Detect which cell encompasses the target text, then output its [X, Y] center coordinate. 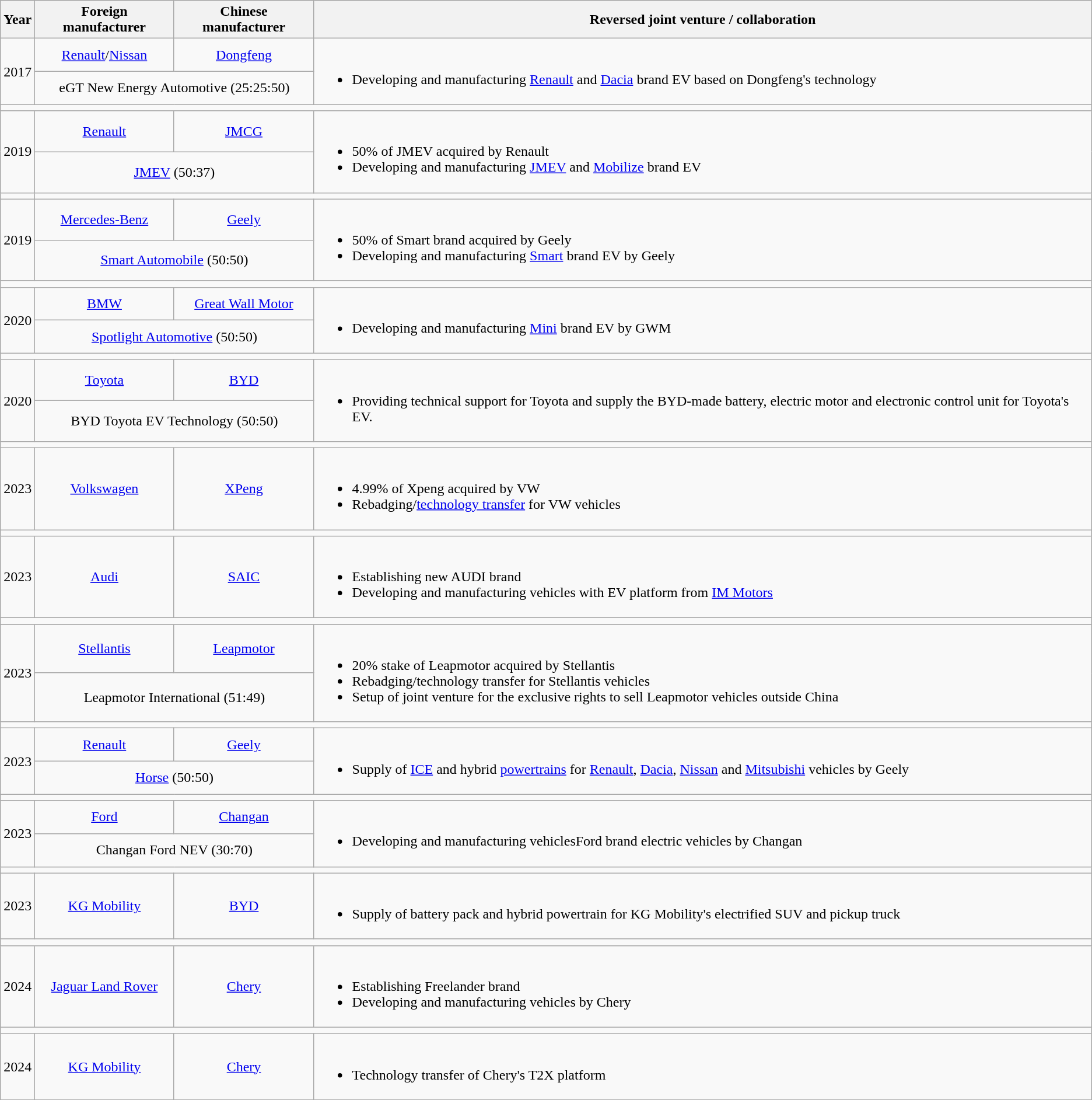
BYD Toyota EV Technology (50:50) [174, 421]
Changan Ford NEV (30:70) [174, 850]
XPeng [244, 488]
Establishing Freelander brandDeveloping and manufacturing vehicles by Chery [702, 986]
Developing and manufacturing vehiclesFord brand electric vehicles by Changan [702, 833]
Toyota [104, 380]
Supply of battery pack and hybrid powertrain for KG Mobility's electrified SUV and pickup truck [702, 906]
eGT New Energy Automotive (25:25:50) [174, 88]
Developing and manufacturing Renault and Dacia brand EV based on Dongfeng's technology [702, 71]
Renault/Nissan [104, 55]
Technology transfer of Chery's T2X platform [702, 1067]
4.99% of Xpeng acquired by VWRebadging/technology transfer for VW vehicles [702, 488]
Spotlight Automotive (50:50) [174, 337]
SAIC [244, 577]
Providing technical support for Toyota and supply the BYD-made battery, electric motor and electronic control unit for Toyota's EV. [702, 400]
Year [17, 20]
Supply of ICE and hybrid powertrains for Renault, Dacia, Nissan and Mitsubishi vehicles by Geely [702, 761]
Mercedes-Benz [104, 219]
Audi [104, 577]
Jaguar Land Rover [104, 986]
Changan [244, 817]
2017 [17, 71]
Stellantis [104, 649]
Establishing new AUDI brandDeveloping and manufacturing vehicles with EV platform from IM Motors [702, 577]
50% of JMEV acquired by RenaultDeveloping and manufacturing JMEV and Mobilize brand EV [702, 152]
Foreign manufacturer [104, 20]
Volkswagen [104, 488]
Leapmotor [244, 649]
Developing and manufacturing Mini brand EV by GWM [702, 320]
Chinese manufacturer [244, 20]
JMCG [244, 131]
JMEV (50:37) [174, 172]
Dongfeng [244, 55]
50% of Smart brand acquired by GeelyDeveloping and manufacturing Smart brand EV by Geely [702, 240]
Ford [104, 817]
BMW [104, 303]
Leapmotor International (51:49) [174, 697]
Great Wall Motor [244, 303]
Smart Automobile (50:50) [174, 260]
Reversed joint venture / collaboration [702, 20]
Horse (50:50) [174, 777]
